Extract the [X, Y] coordinate from the center of the cell holding the provided text.  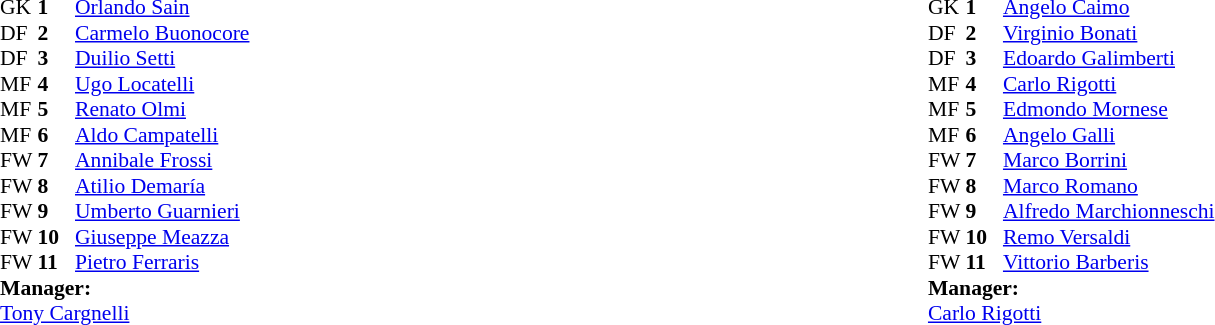
Alfredo Marchionneschi [1109, 211]
Pietro Ferraris [162, 263]
Duilio Setti [162, 59]
Marco Borrini [1109, 161]
Carmelo Buonocore [162, 33]
Atilio Demaría [162, 186]
Aldo Campatelli [162, 135]
Umberto Guarnieri [162, 211]
Carlo Rigotti [1109, 84]
Marco Romano [1109, 186]
Renato Olmi [162, 109]
Edmondo Mornese [1109, 109]
Ugo Locatelli [162, 84]
Edoardo Galimberti [1109, 59]
Virginio Bonati [1109, 33]
Remo Versaldi [1109, 237]
Annibale Frossi [162, 161]
Angelo Galli [1109, 135]
Vittorio Barberis [1109, 263]
Giuseppe Meazza [162, 237]
